Pinpoint the cell where the given text exists, returning its [x, y] midpoint coordinate. 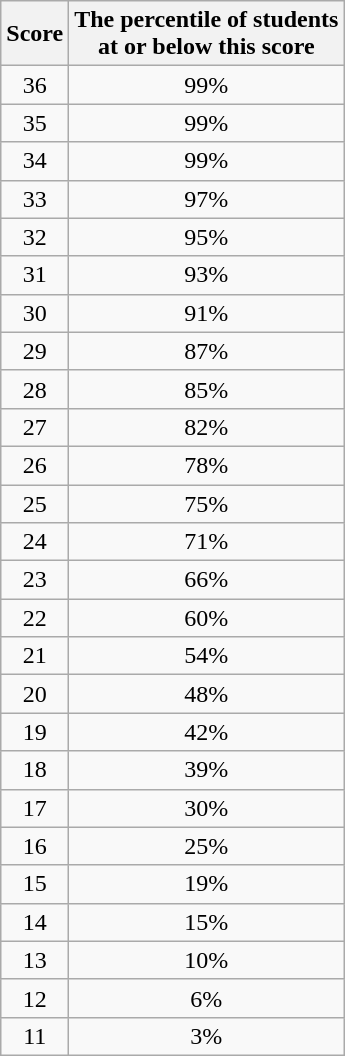
71% [206, 542]
95% [206, 237]
18 [35, 770]
13 [35, 960]
12 [35, 998]
17 [35, 808]
29 [35, 351]
33 [35, 199]
26 [35, 465]
16 [35, 846]
85% [206, 389]
Score [35, 34]
48% [206, 694]
60% [206, 618]
36 [35, 85]
91% [206, 313]
35 [35, 123]
10% [206, 960]
24 [35, 542]
66% [206, 580]
22 [35, 618]
97% [206, 199]
32 [35, 237]
15% [206, 922]
39% [206, 770]
6% [206, 998]
82% [206, 427]
25 [35, 503]
19 [35, 732]
11 [35, 1036]
25% [206, 846]
30 [35, 313]
54% [206, 656]
28 [35, 389]
30% [206, 808]
78% [206, 465]
3% [206, 1036]
34 [35, 161]
15 [35, 884]
20 [35, 694]
75% [206, 503]
93% [206, 275]
21 [35, 656]
42% [206, 732]
31 [35, 275]
19% [206, 884]
87% [206, 351]
The percentile of studentsat or below this score [206, 34]
23 [35, 580]
14 [35, 922]
27 [35, 427]
